Identify which cell holds the provided text, then report its [x, y] central coordinate. 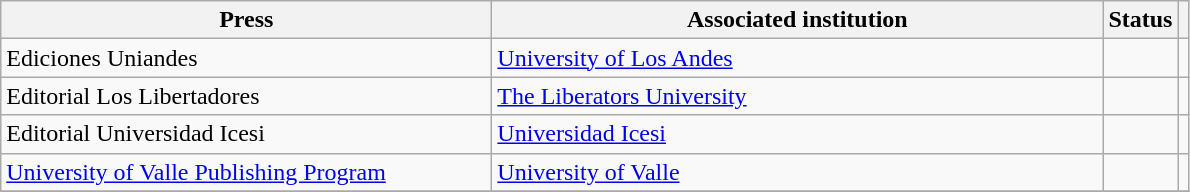
Press [246, 20]
Editorial Los Libertadores [246, 96]
University of Valle Publishing Program [246, 172]
Associated institution [798, 20]
Universidad Icesi [798, 134]
University of Los Andes [798, 58]
The Liberators University [798, 96]
Ediciones Uniandes [246, 58]
Status [1140, 20]
University of Valle [798, 172]
Editorial Universidad Icesi [246, 134]
